Determine the (X, Y) coordinate at the center of the cell enclosing the given text.  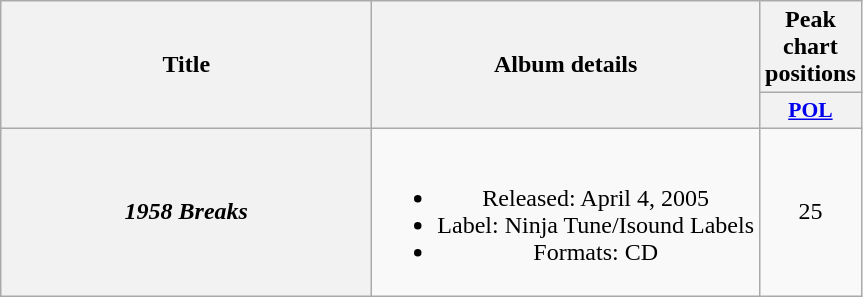
POL (811, 111)
25 (811, 212)
Released: April 4, 2005Label: Ninja Tune/Isound LabelsFormats: CD (566, 212)
Peak chart positions (811, 47)
1958 Breaks (186, 212)
Title (186, 65)
Album details (566, 65)
